Output the [X, Y] coordinate of the center of the cell containing the given text.  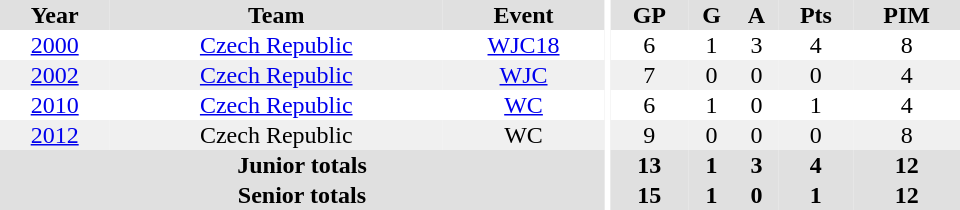
15 [649, 195]
Year [54, 15]
2010 [54, 105]
Junior totals [302, 165]
WJC18 [524, 45]
G [711, 15]
Pts [816, 15]
7 [649, 75]
GP [649, 15]
2012 [54, 135]
A [757, 15]
Team [276, 15]
2000 [54, 45]
9 [649, 135]
2002 [54, 75]
PIM [906, 15]
WJC [524, 75]
13 [649, 165]
Senior totals [302, 195]
Event [524, 15]
